For the text-containing cell, return its midpoint in [x, y] coordinate format. 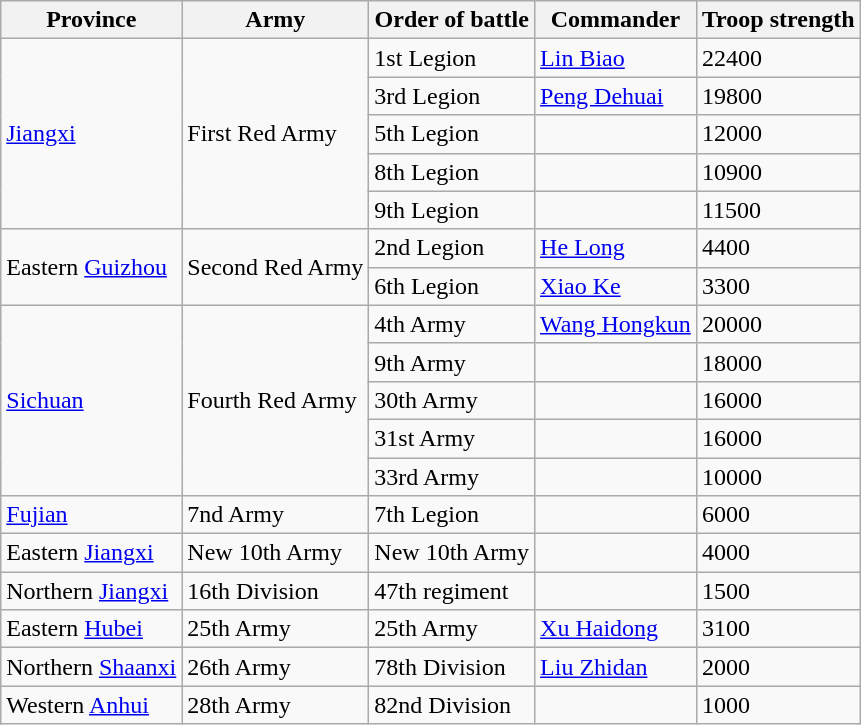
Xiao Ke [616, 286]
28th Army [276, 705]
Order of battle [452, 20]
Western Anhui [92, 705]
1st Legion [452, 58]
12000 [778, 134]
33rd Army [452, 477]
Sichuan [92, 400]
2000 [778, 667]
5th Legion [452, 134]
7nd Army [276, 515]
4400 [778, 248]
31st Army [452, 438]
Fujian [92, 515]
Eastern Jiangxi [92, 553]
78th Division [452, 667]
Jiangxi [92, 134]
9th Army [452, 362]
26th Army [276, 667]
30th Army [452, 400]
Second Red Army [276, 267]
First Red Army [276, 134]
Wang Hongkun [616, 324]
Eastern Guizhou [92, 267]
6000 [778, 515]
Province [92, 20]
6th Legion [452, 286]
Liu Zhidan [616, 667]
Northern Shaanxi [92, 667]
8th Legion [452, 172]
82nd Division [452, 705]
Troop strength [778, 20]
Lin Biao [616, 58]
He Long [616, 248]
19800 [778, 96]
20000 [778, 324]
47th regiment [452, 591]
3300 [778, 286]
1500 [778, 591]
9th Legion [452, 210]
Fourth Red Army [276, 400]
7th Legion [452, 515]
4000 [778, 553]
1000 [778, 705]
11500 [778, 210]
22400 [778, 58]
Northern Jiangxi [92, 591]
Xu Haidong [616, 629]
18000 [778, 362]
10000 [778, 477]
Commander [616, 20]
Peng Dehuai [616, 96]
2nd Legion [452, 248]
Army [276, 20]
16th Division [276, 591]
10900 [778, 172]
Eastern Hubei [92, 629]
3100 [778, 629]
4th Army [452, 324]
3rd Legion [452, 96]
